Scan for the cell matching the given text and deliver its [x, y] coordinate at center. 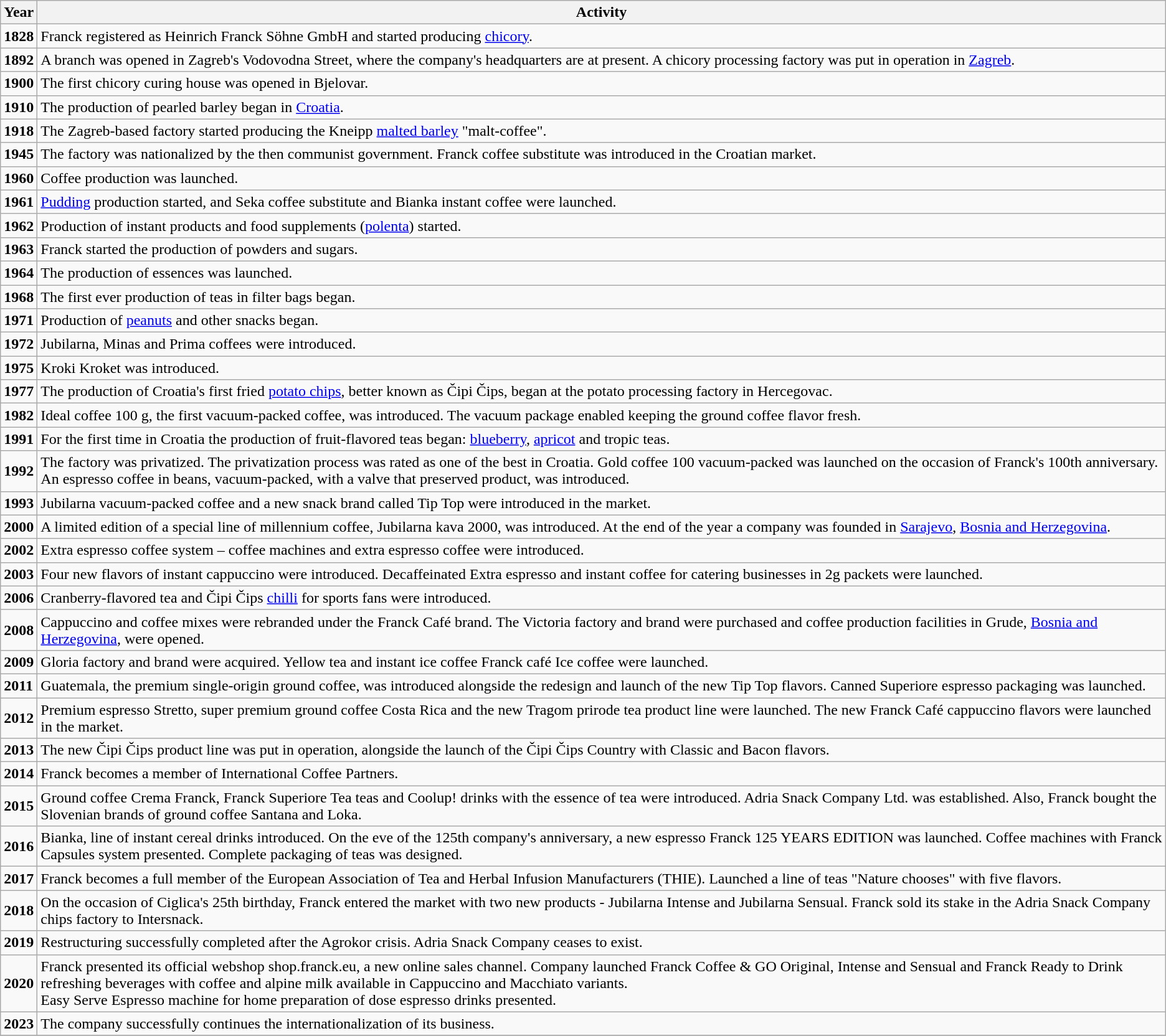
Jubilarna, Minas and Prima coffees were introduced. [602, 344]
The factory was nationalized by the then communist government. Franck coffee substitute was introduced in the Croatian market. [602, 154]
The production of pearled barley began in Croatia. [602, 107]
1972 [19, 344]
2018 [19, 910]
2023 [19, 1024]
The first chicory curing house was opened in Bjelovar. [602, 83]
The production of essences was launched. [602, 273]
The company successfully continues the internationalization of its business. [602, 1024]
2006 [19, 598]
1910 [19, 107]
1892 [19, 60]
1975 [19, 368]
1991 [19, 439]
1962 [19, 225]
Franck started the production of powders and sugars. [602, 249]
1945 [19, 154]
Year [19, 12]
2017 [19, 878]
1828 [19, 36]
Restructuring successfully completed after the Agrokor crisis. Adria Snack Company ceases to exist. [602, 943]
2008 [19, 630]
Production of peanuts and other snacks began. [602, 321]
Franck becomes a member of International Coffee Partners. [602, 774]
For the first time in Croatia the production of fruit-flavored teas began: blueberry, apricot and tropic teas. [602, 439]
Activity [602, 12]
2014 [19, 774]
2019 [19, 943]
Coffee production was launched. [602, 178]
The Zagreb-based factory started producing the Kneipp malted barley "malt-coffee". [602, 131]
1960 [19, 178]
1961 [19, 202]
1977 [19, 392]
2020 [19, 983]
Pudding production started, and Seka coffee substitute and Bianka instant coffee were launched. [602, 202]
2002 [19, 550]
2016 [19, 847]
2003 [19, 574]
1971 [19, 321]
The first ever production of teas in filter bags began. [602, 297]
1963 [19, 249]
Franck registered as Heinrich Franck Söhne GmbH and started producing chicory. [602, 36]
Cranberry-flavored tea and Čipi Čips chilli for sports fans were introduced. [602, 598]
1900 [19, 83]
Extra espresso coffee system – coffee machines and extra espresso coffee were introduced. [602, 550]
1918 [19, 131]
2015 [19, 806]
1992 [19, 471]
Production of instant products and food supplements (polenta) started. [602, 225]
2011 [19, 685]
Ideal coffee 100 g, the first vacuum-packed coffee, was introduced. The vacuum package enabled keeping the ground coffee flavor fresh. [602, 415]
Kroki Kroket was introduced. [602, 368]
1982 [19, 415]
2009 [19, 662]
Gloria factory and brand were acquired. Yellow tea and instant ice coffee Franck café Ice coffee were launched. [602, 662]
1968 [19, 297]
1964 [19, 273]
2013 [19, 750]
The production of Croatia's first fried potato chips, better known as Čipi Čips, began at the potato processing factory in Hercegovac. [602, 392]
2012 [19, 717]
Jubilarna vacuum-packed coffee and a new snack brand called Tip Top were introduced in the market. [602, 503]
2000 [19, 527]
1993 [19, 503]
The new Čipi Čips product line was put in operation, alongside the launch of the Čipi Čips Country with Classic and Bacon flavors. [602, 750]
